Search for the cell housing the specified text and yield its (X, Y) center coordinate. 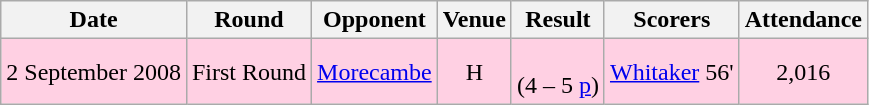
Scorers (672, 20)
First Round (248, 72)
Venue (474, 20)
2 September 2008 (94, 72)
Attendance (803, 20)
Round (248, 20)
2,016 (803, 72)
Opponent (375, 20)
Morecambe (375, 72)
Date (94, 20)
Whitaker 56' (672, 72)
Result (558, 20)
H (474, 72)
(4 – 5 p) (558, 72)
